Scan for the cell matching the given text and deliver its [X, Y] coordinate at center. 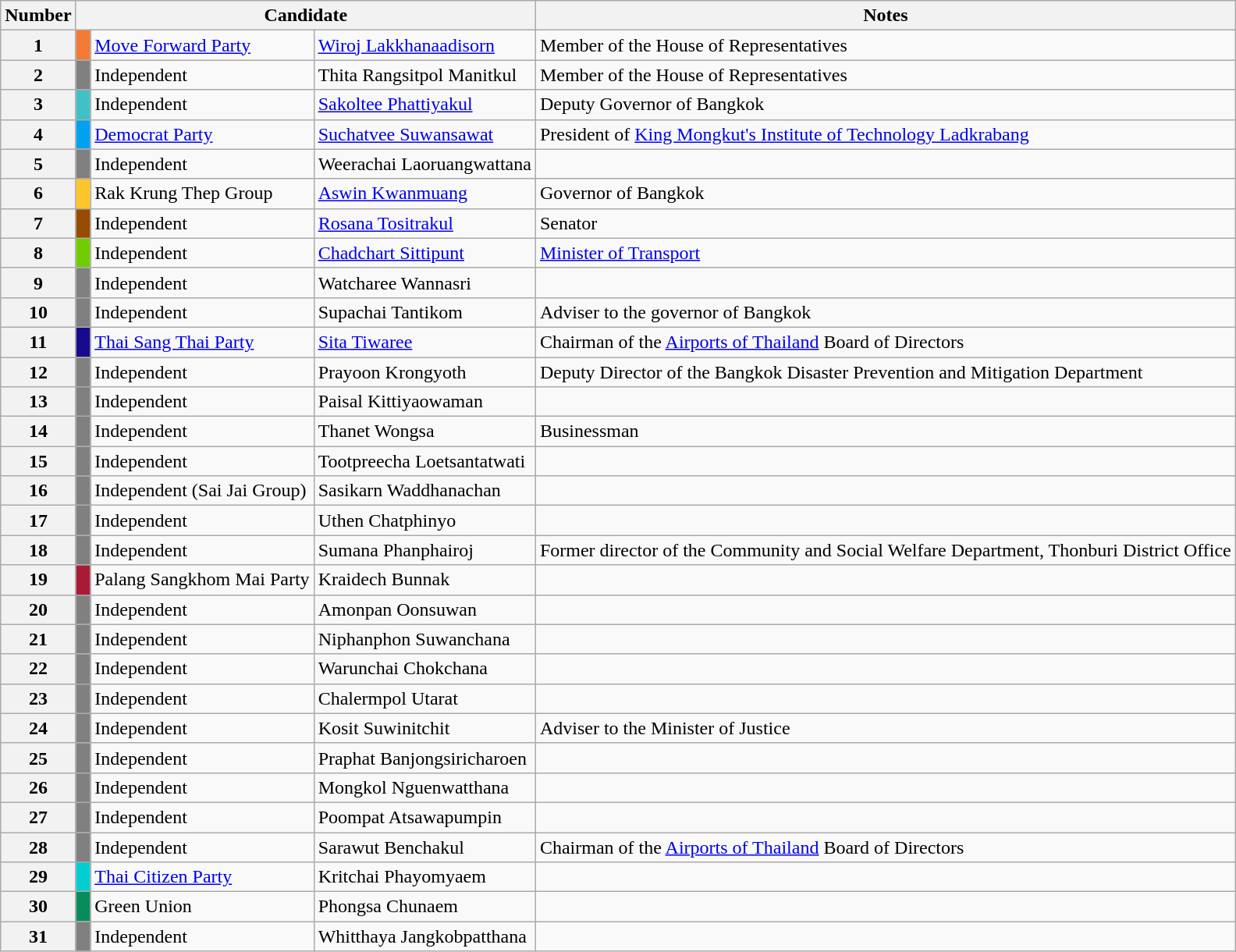
Sakoltee Phattiyakul [424, 105]
22 [38, 669]
29 [38, 877]
Paisal Kittiyaowaman [424, 402]
Palang Sangkhom Mai Party [202, 580]
Former director of the Community and Social Welfare Department, Thonburi District Office [885, 550]
4 [38, 134]
Praphat Banjongsiricharoen [424, 758]
13 [38, 402]
30 [38, 907]
5 [38, 164]
Supachai Tantikom [424, 312]
10 [38, 312]
Rosana Tositrakul [424, 223]
3 [38, 105]
Weerachai Laoruangwattana [424, 164]
Adviser to the governor of Bangkok [885, 312]
Poompat Atsawapumpin [424, 817]
Minister of Transport [885, 253]
20 [38, 609]
Warunchai Chokchana [424, 669]
Whitthaya Jangkobpatthana [424, 936]
Thanet Wongsa [424, 432]
Governor of Bangkok [885, 194]
Candidate [306, 16]
27 [38, 817]
Democrat Party [202, 134]
Businessman [885, 432]
Rak Krung Thep Group [202, 194]
Move Forward Party [202, 45]
Wiroj Lakkhanaadisorn [424, 45]
14 [38, 432]
Watcharee Wannasri [424, 282]
President of King Mongkut's Institute of Technology Ladkrabang [885, 134]
Phongsa Chunaem [424, 907]
Sita Tiwaree [424, 342]
Sasikarn Waddhanachan [424, 491]
25 [38, 758]
Sumana Phanphairoj [424, 550]
Prayoon Krongyoth [424, 372]
8 [38, 253]
1 [38, 45]
Adviser to the Minister of Justice [885, 728]
12 [38, 372]
Number [38, 16]
Thai Citizen Party [202, 877]
Kraidech Bunnak [424, 580]
Deputy Director of the Bangkok Disaster Prevention and Mitigation Department [885, 372]
15 [38, 461]
Thita Rangsitpol Manitkul [424, 75]
Aswin Kwanmuang [424, 194]
Tootpreecha Loetsantatwati [424, 461]
19 [38, 580]
Amonpan Oonsuwan [424, 609]
9 [38, 282]
18 [38, 550]
Mongkol Nguenwatthana [424, 787]
Independent (Sai Jai Group) [202, 491]
11 [38, 342]
7 [38, 223]
Sarawut Benchakul [424, 847]
23 [38, 698]
Deputy Governor of Bangkok [885, 105]
Green Union [202, 907]
Chalermpol Utarat [424, 698]
2 [38, 75]
31 [38, 936]
Suchatvee Suwansawat [424, 134]
28 [38, 847]
Uthen Chatphinyo [424, 520]
Thai Sang Thai Party [202, 342]
6 [38, 194]
Notes [885, 16]
24 [38, 728]
Chadchart Sittipunt [424, 253]
16 [38, 491]
Niphanphon Suwanchana [424, 639]
26 [38, 787]
17 [38, 520]
Senator [885, 223]
Kritchai Phayomyaem [424, 877]
21 [38, 639]
Kosit Suwinitchit [424, 728]
